Output the (X, Y) coordinate of the center of the cell containing the given text.  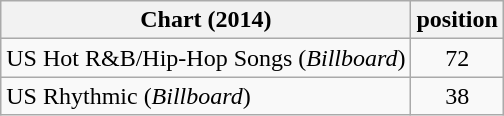
38 (457, 96)
position (457, 20)
Chart (2014) (206, 20)
US Hot R&B/Hip-Hop Songs (Billboard) (206, 58)
US Rhythmic (Billboard) (206, 96)
72 (457, 58)
